Search for the cell housing the specified text and yield its [X, Y] center coordinate. 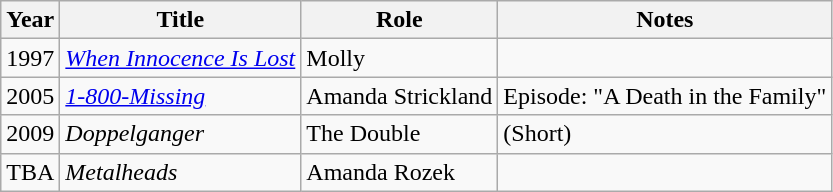
2005 [30, 96]
When Innocence Is Lost [180, 58]
1-800-Missing [180, 96]
Amanda Strickland [400, 96]
Episode: "A Death in the Family" [665, 96]
Molly [400, 58]
(Short) [665, 134]
Amanda Rozek [400, 172]
1997 [30, 58]
Metalheads [180, 172]
Notes [665, 20]
Role [400, 20]
Title [180, 20]
TBA [30, 172]
Doppelganger [180, 134]
2009 [30, 134]
Year [30, 20]
The Double [400, 134]
